Return [x, y] of the center of cell containing provided text 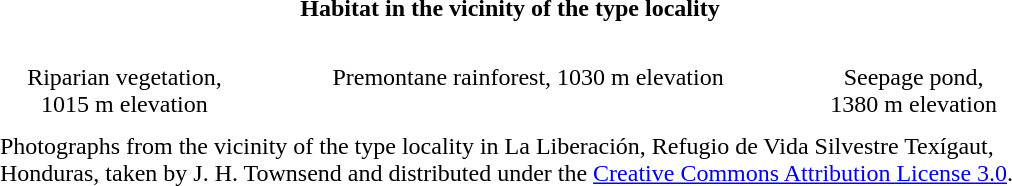
Premontane rainforest, 1030 m elevation [528, 78]
Riparian vegetation, 1015 m elevation [124, 78]
